Locate the cell with the specified text and output its [X, Y] center coordinate. 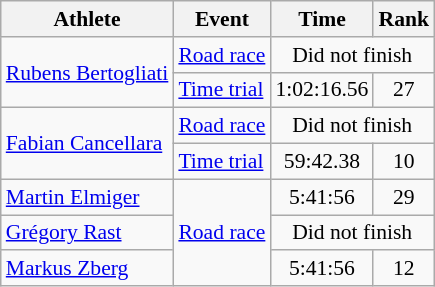
Athlete [88, 19]
59:42.38 [322, 162]
Time [322, 19]
Rank [404, 19]
12 [404, 269]
10 [404, 162]
Rubens Bertogliati [88, 72]
Event [222, 19]
1:02:16.56 [322, 90]
Grégory Rast [88, 233]
Markus Zberg [88, 269]
Martin Elmiger [88, 197]
29 [404, 197]
27 [404, 90]
Fabian Cancellara [88, 144]
